Provide the (x, y) coordinate of the cell's center where the given text is located.  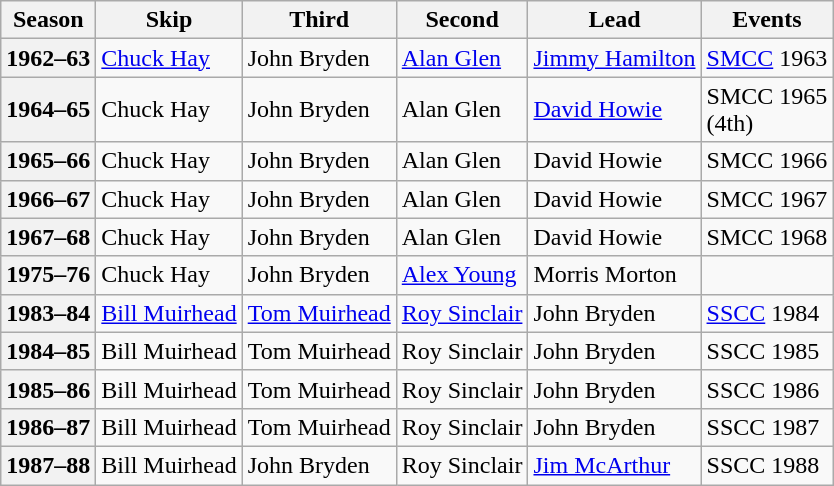
Third (319, 20)
Season (48, 20)
1983–84 (48, 313)
1965–66 (48, 161)
1964–65 (48, 110)
1984–85 (48, 351)
Events (767, 20)
Lead (614, 20)
1962–63 (48, 58)
SSCC 1987 (767, 427)
1967–68 (48, 237)
SMCC 1968 (767, 237)
Skip (169, 20)
SSCC 1985 (767, 351)
Second (462, 20)
1975–76 (48, 275)
SSCC 1988 (767, 465)
1987–88 (48, 465)
SMCC 1966 (767, 161)
Morris Morton (614, 275)
1986–87 (48, 427)
SMCC 1967 (767, 199)
SSCC 1986 (767, 389)
1985–86 (48, 389)
Jimmy Hamilton (614, 58)
SMCC 1965 (4th) (767, 110)
Alex Young (462, 275)
1966–67 (48, 199)
SSCC 1984 (767, 313)
SMCC 1963 (767, 58)
Jim McArthur (614, 465)
